Detect which cell encompasses the target text, then output its (x, y) center coordinate. 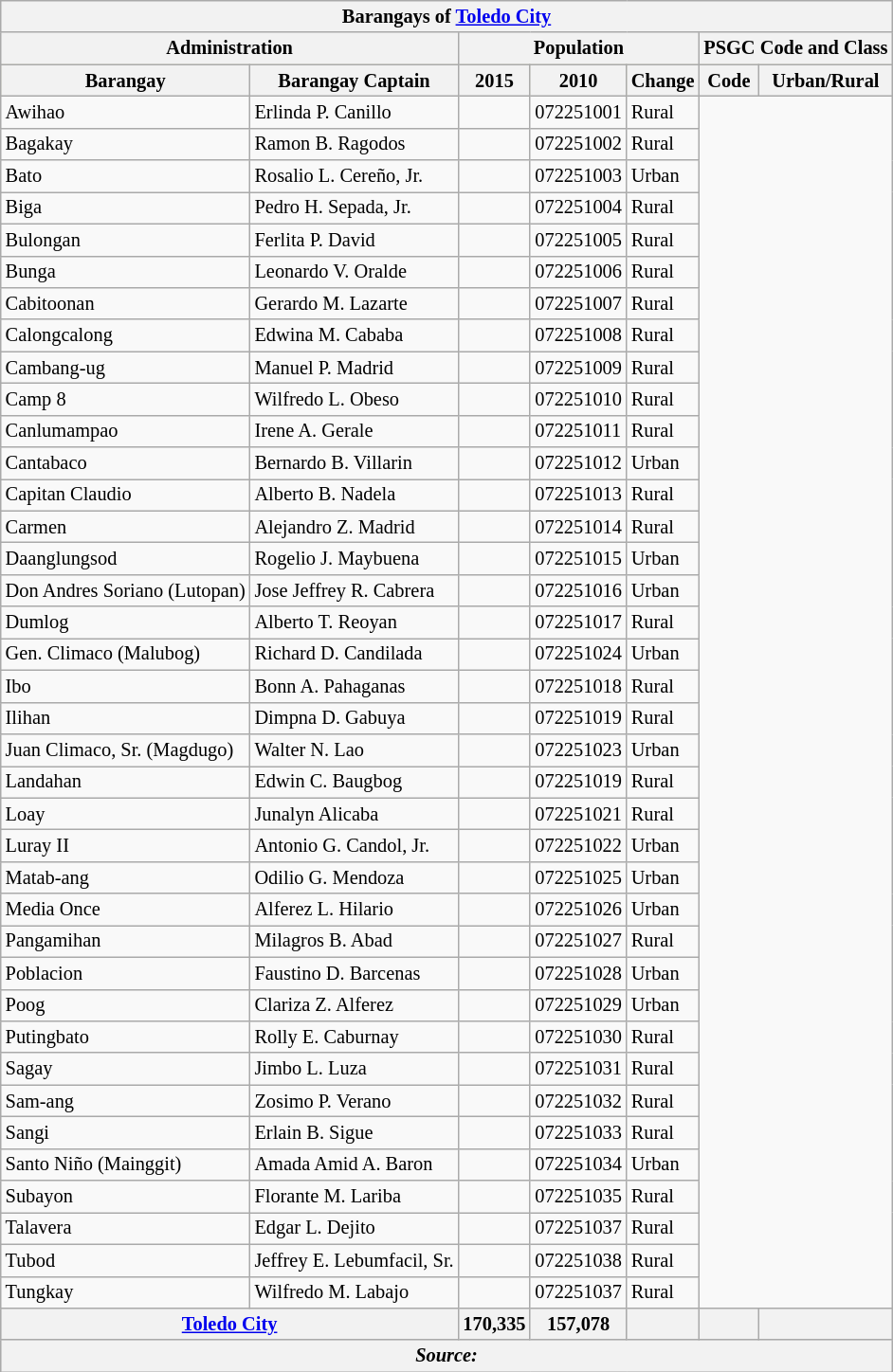
Source: (447, 1356)
Alberto T. Reoyan (355, 623)
Antonio G. Candol, Jr. (355, 845)
072251018 (578, 686)
Cambang‑ug (125, 368)
Luray II (125, 845)
072251004 (578, 208)
Manuel P. Madrid (355, 368)
Loay (125, 814)
Leonardo V. Oralde (355, 272)
Ferlita P. David (355, 240)
Barangays of Toledo City (447, 16)
Bonn A. Pahaganas (355, 686)
Media Once (125, 910)
Santo Niño (Mainggit) (125, 1164)
072251028 (578, 973)
072251022 (578, 845)
Ilihan (125, 718)
Talavera (125, 1228)
Edwin C. Baugbog (355, 782)
Edwina M. Cababa (355, 335)
Rolly E. Caburnay (355, 1037)
Zosimo P. Verano (355, 1101)
Poog (125, 1005)
PSGC Code and Class (795, 48)
072251024 (578, 654)
Gerardo M. Lazarte (355, 303)
Bernardo B. Villarin (355, 463)
Carmen (125, 527)
Pangamihan (125, 941)
Faustino D. Barcenas (355, 973)
Pedro H. Sepada, Jr. (355, 208)
Alejandro Z. Madrid (355, 527)
Sangi (125, 1132)
Bunga (125, 272)
072251001 (578, 112)
Canlumampao (125, 431)
Awihao (125, 112)
072251013 (578, 495)
Dumlog (125, 623)
Daanglungsod (125, 558)
Poblacion (125, 973)
Toledo City (229, 1324)
072251017 (578, 623)
072251032 (578, 1101)
157,078 (578, 1324)
Junalyn Alicaba (355, 814)
072251034 (578, 1164)
072251016 (578, 590)
Camp 8 (125, 399)
2015 (494, 81)
Landahan (125, 782)
072251026 (578, 910)
Florante M. Lariba (355, 1197)
Matab‑ang (125, 877)
Ibo (125, 686)
Barangay Captain (355, 81)
072251025 (578, 877)
Cabitoonan (125, 303)
072251027 (578, 941)
072251021 (578, 814)
Juan Climaco, Sr. (Magdugo) (125, 749)
2010 (578, 81)
Tungkay (125, 1292)
Rosalio L. Cereño, Jr. (355, 176)
Milagros B. Abad (355, 941)
Capitan Claudio (125, 495)
Population (578, 48)
Wilfredo L. Obeso (355, 399)
Administration (229, 48)
072251029 (578, 1005)
Amada Amid A. Baron (355, 1164)
Alberto B. Nadela (355, 495)
072251003 (578, 176)
Erlinda P. Canillo (355, 112)
Dimpna D. Gabuya (355, 718)
Calongcalong (125, 335)
Jeffrey E. Lebumfacil, Sr. (355, 1260)
Irene A. Gerale (355, 431)
072251007 (578, 303)
Odilio G. Mendoza (355, 877)
Alferez L. Hilario (355, 910)
Don Andres Soriano (Lutopan) (125, 590)
170,335 (494, 1324)
Bulongan (125, 240)
Sam‑ang (125, 1101)
072251011 (578, 431)
Clariza Z. Alferez (355, 1005)
Wilfredo M. Labajo (355, 1292)
072251038 (578, 1260)
072251002 (578, 144)
Gen. Climaco (Malubog) (125, 654)
072251015 (578, 558)
Rogelio J. Maybuena (355, 558)
Change (664, 81)
Edgar L. Dejito (355, 1228)
072251030 (578, 1037)
072251010 (578, 399)
Bagakay (125, 144)
Cantabaco (125, 463)
Putingbato (125, 1037)
Richard D. Candilada (355, 654)
072251008 (578, 335)
Tubod (125, 1260)
Sagay (125, 1069)
072251005 (578, 240)
072251012 (578, 463)
Walter N. Lao (355, 749)
Subayon (125, 1197)
072251031 (578, 1069)
072251033 (578, 1132)
072251023 (578, 749)
Code (728, 81)
Urban/Rural (825, 81)
Bato (125, 176)
Erlain B. Sigue (355, 1132)
Jose Jeffrey R. Cabrera (355, 590)
Biga (125, 208)
072251035 (578, 1197)
072251009 (578, 368)
Ramon B. Ragodos (355, 144)
Barangay (125, 81)
072251006 (578, 272)
Jimbo L. Luza (355, 1069)
072251014 (578, 527)
